Extract the [X, Y] coordinate from the center of the cell holding the provided text.  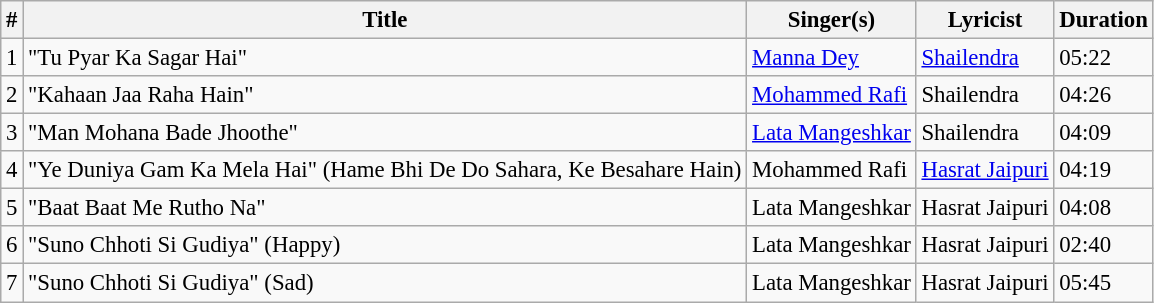
04:26 [1104, 95]
"Suno Chhoti Si Gudiya" (Sad) [385, 283]
05:22 [1104, 58]
6 [12, 245]
02:40 [1104, 245]
2 [12, 95]
04:08 [1104, 208]
1 [12, 58]
"Tu Pyar Ka Sagar Hai" [385, 58]
3 [12, 133]
05:45 [1104, 283]
5 [12, 208]
Title [385, 20]
7 [12, 283]
"Baat Baat Me Rutho Na" [385, 208]
Singer(s) [832, 20]
"Ye Duniya Gam Ka Mela Hai" (Hame Bhi De Do Sahara, Ke Besahare Hain) [385, 170]
# [12, 20]
Duration [1104, 20]
"Kahaan Jaa Raha Hain" [385, 95]
04:19 [1104, 170]
Lyricist [985, 20]
"Man Mohana Bade Jhoothe" [385, 133]
04:09 [1104, 133]
4 [12, 170]
"Suno Chhoti Si Gudiya" (Happy) [385, 245]
Manna Dey [832, 58]
